Provide the [X, Y] coordinate of the cell's center where the given text is located.  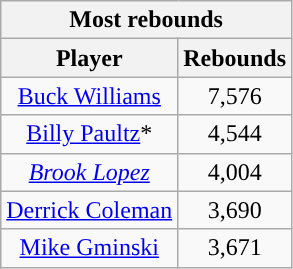
3,690 [235, 210]
Buck Williams [90, 96]
4,004 [235, 172]
4,544 [235, 134]
Derrick Coleman [90, 210]
Most rebounds [146, 20]
Mike Gminski [90, 248]
Brook Lopez [90, 172]
Player [90, 58]
3,671 [235, 248]
Billy Paultz* [90, 134]
7,576 [235, 96]
Rebounds [235, 58]
